Determine the [x, y] coordinate at the center of the cell enclosing the given text.  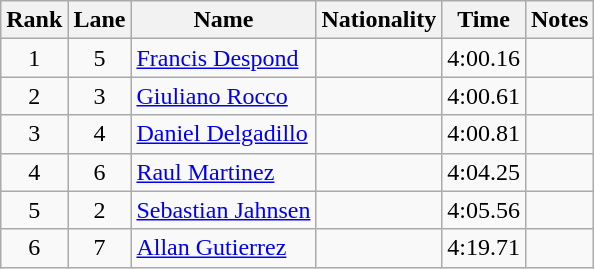
4:04.25 [484, 172]
Notes [559, 20]
Giuliano Rocco [224, 96]
4:05.56 [484, 210]
Name [224, 20]
Francis Despond [224, 58]
7 [100, 248]
4:00.61 [484, 96]
Sebastian Jahnsen [224, 210]
Raul Martinez [224, 172]
Allan Gutierrez [224, 248]
Lane [100, 20]
Time [484, 20]
Rank [34, 20]
Daniel Delgadillo [224, 134]
Nationality [379, 20]
4:19.71 [484, 248]
4:00.81 [484, 134]
4:00.16 [484, 58]
1 [34, 58]
